Provide the [x, y] coordinate of the cell's center where the given text is located.  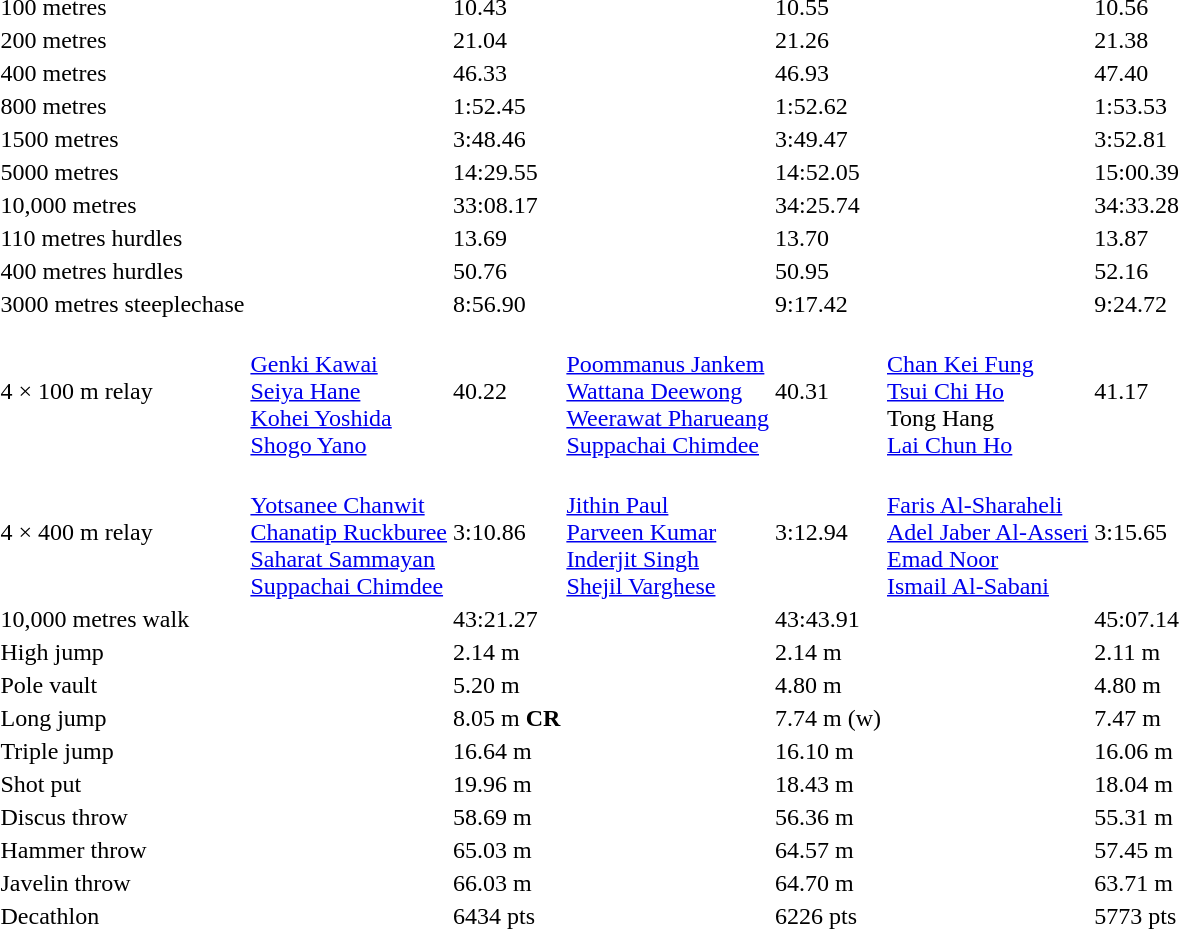
7.74 m (w) [828, 718]
50.95 [828, 271]
Genki KawaiSeiya HaneKohei YoshidaShogo Yano [349, 391]
66.03 m [507, 883]
Jithin PaulParveen KumarInderjit SinghShejil Varghese [668, 532]
19.96 m [507, 784]
3:49.47 [828, 139]
34:25.74 [828, 205]
43:43.91 [828, 619]
3:10.86 [507, 532]
58.69 m [507, 817]
18.43 m [828, 784]
8.05 m CR [507, 718]
65.03 m [507, 850]
5.20 m [507, 685]
40.31 [828, 391]
50.76 [507, 271]
8:56.90 [507, 304]
3:12.94 [828, 532]
4.80 m [828, 685]
64.70 m [828, 883]
46.93 [828, 73]
16.64 m [507, 751]
13.70 [828, 238]
64.57 m [828, 850]
9:17.42 [828, 304]
14:52.05 [828, 172]
1:52.45 [507, 106]
Poommanus JankemWattana DeewongWeerawat PharueangSuppachai Chimdee [668, 391]
Chan Kei FungTsui Chi HoTong HangLai Chun Ho [988, 391]
46.33 [507, 73]
43:21.27 [507, 619]
33:08.17 [507, 205]
14:29.55 [507, 172]
16.10 m [828, 751]
56.36 m [828, 817]
13.69 [507, 238]
Faris Al-SharaheliAdel Jaber Al-AsseriEmad NoorIsmail Al-Sabani [988, 532]
Yotsanee ChanwitChanatip RuckbureeSaharat SammayanSuppachai Chimdee [349, 532]
40.22 [507, 391]
21.26 [828, 40]
21.04 [507, 40]
1:52.62 [828, 106]
3:48.46 [507, 139]
